For the text-containing cell, return its midpoint in [x, y] coordinate format. 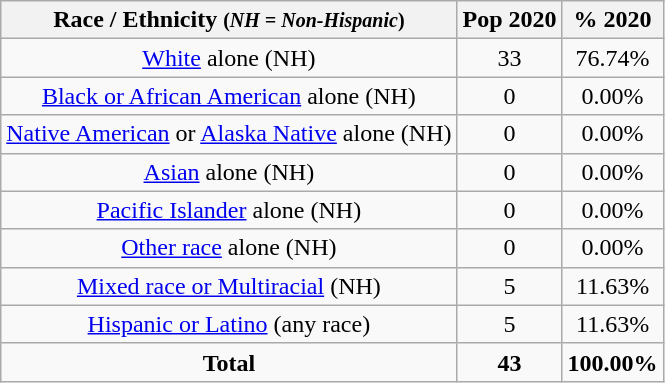
100.00% [612, 362]
Pop 2020 [510, 20]
Pacific Islander alone (NH) [229, 210]
Other race alone (NH) [229, 248]
Asian alone (NH) [229, 172]
33 [510, 58]
Native American or Alaska Native alone (NH) [229, 134]
Total [229, 362]
Mixed race or Multiracial (NH) [229, 286]
Black or African American alone (NH) [229, 96]
White alone (NH) [229, 58]
Race / Ethnicity (NH = Non-Hispanic) [229, 20]
% 2020 [612, 20]
Hispanic or Latino (any race) [229, 324]
43 [510, 362]
76.74% [612, 58]
